Pinpoint the cell where the given text exists, returning its [X, Y] midpoint coordinate. 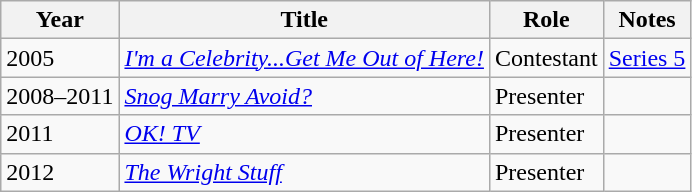
Snog Marry Avoid? [304, 96]
Role [546, 20]
The Wright Stuff [304, 172]
2012 [60, 172]
Series 5 [647, 58]
I'm a Celebrity...Get Me Out of Here! [304, 58]
OK! TV [304, 134]
2011 [60, 134]
Year [60, 20]
2005 [60, 58]
Title [304, 20]
Contestant [546, 58]
Notes [647, 20]
2008–2011 [60, 96]
